Provide the (X, Y) coordinate of the cell's center where the given text is located.  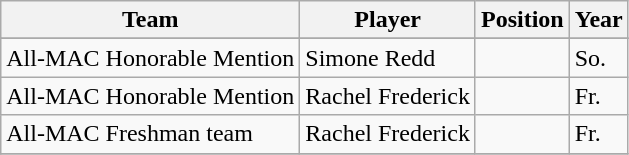
Position (522, 20)
Year (598, 20)
Team (150, 20)
Player (388, 20)
All-MAC Freshman team (150, 134)
Simone Redd (388, 58)
So. (598, 58)
